Output the [X, Y] coordinate of the center of the cell containing the given text.  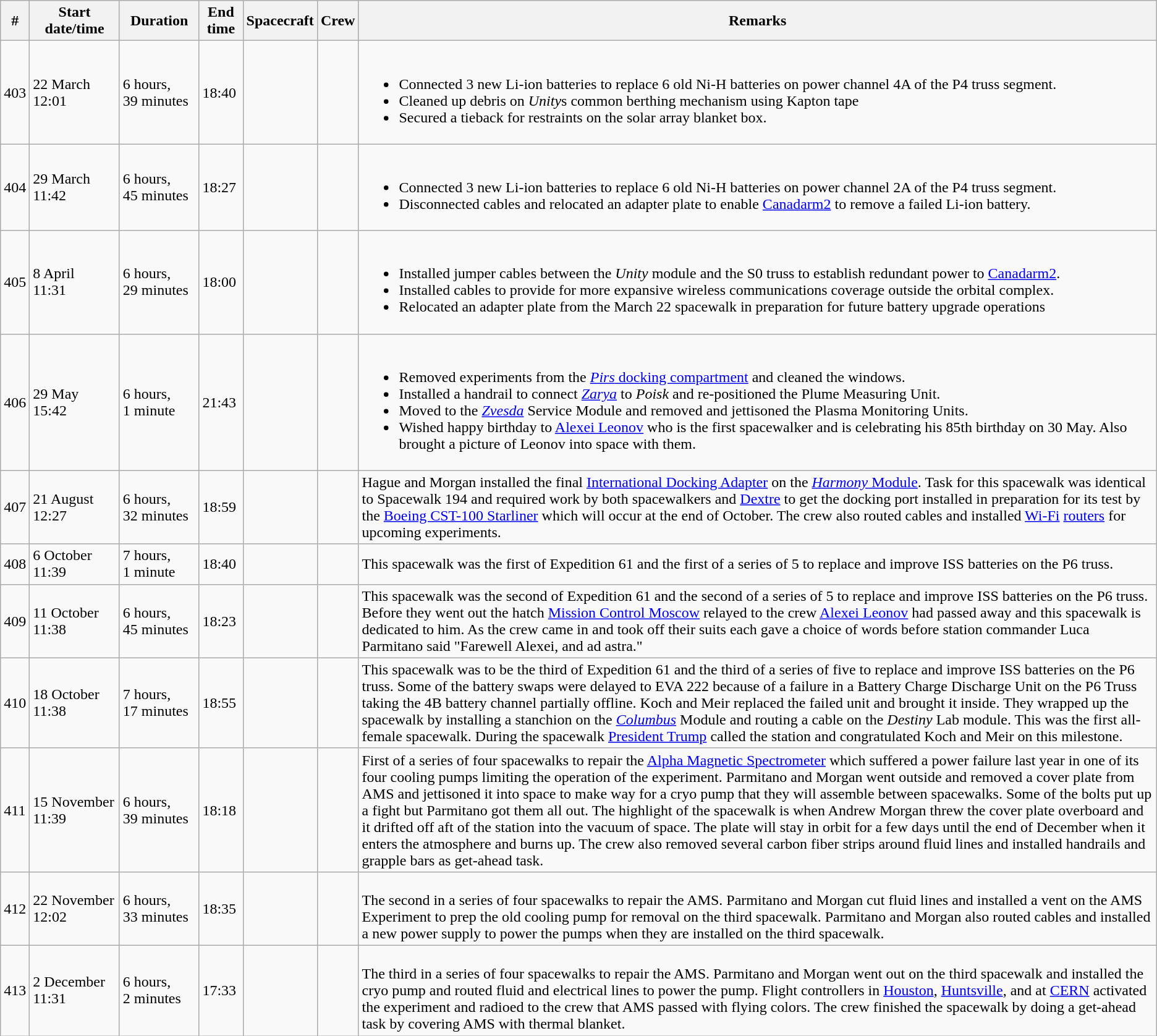
409 [15, 621]
Spacecraft [280, 21]
411 [15, 810]
18:55 [221, 703]
Start date/time [74, 21]
21 August12:27 [74, 507]
18:59 [221, 507]
End time [221, 21]
Duration [159, 21]
405 [15, 282]
Remarks [758, 21]
6 hours, 1 minute [159, 402]
This spacewalk was the first of Expedition 61 and the first of a series of 5 to replace and improve ISS batteries on the P6 truss. [758, 564]
7 hours, 1 minute [159, 564]
15 November11:39 [74, 810]
404 [15, 187]
407 [15, 507]
29 March11:42 [74, 187]
18:23 [221, 621]
22 November12:02 [74, 909]
6 hours, 32 minutes [159, 507]
18:35 [221, 909]
406 [15, 402]
18 October11:38 [74, 703]
21:43 [221, 402]
8 April11:31 [74, 282]
18:18 [221, 810]
11 October11:38 [74, 621]
17:33 [221, 990]
7 hours, 17 minutes [159, 703]
412 [15, 909]
403 [15, 93]
410 [15, 703]
6 hours, 33 minutes [159, 909]
413 [15, 990]
18:27 [221, 187]
6 hours, 29 minutes [159, 282]
# [15, 21]
6 hours, 2 minutes [159, 990]
2 December11:31 [74, 990]
29 May15:42 [74, 402]
408 [15, 564]
Crew [337, 21]
18:00 [221, 282]
22 March12:01 [74, 93]
6 October11:39 [74, 564]
